Capture the cell that displays the provided text and extract its (X, Y) central coordinate. 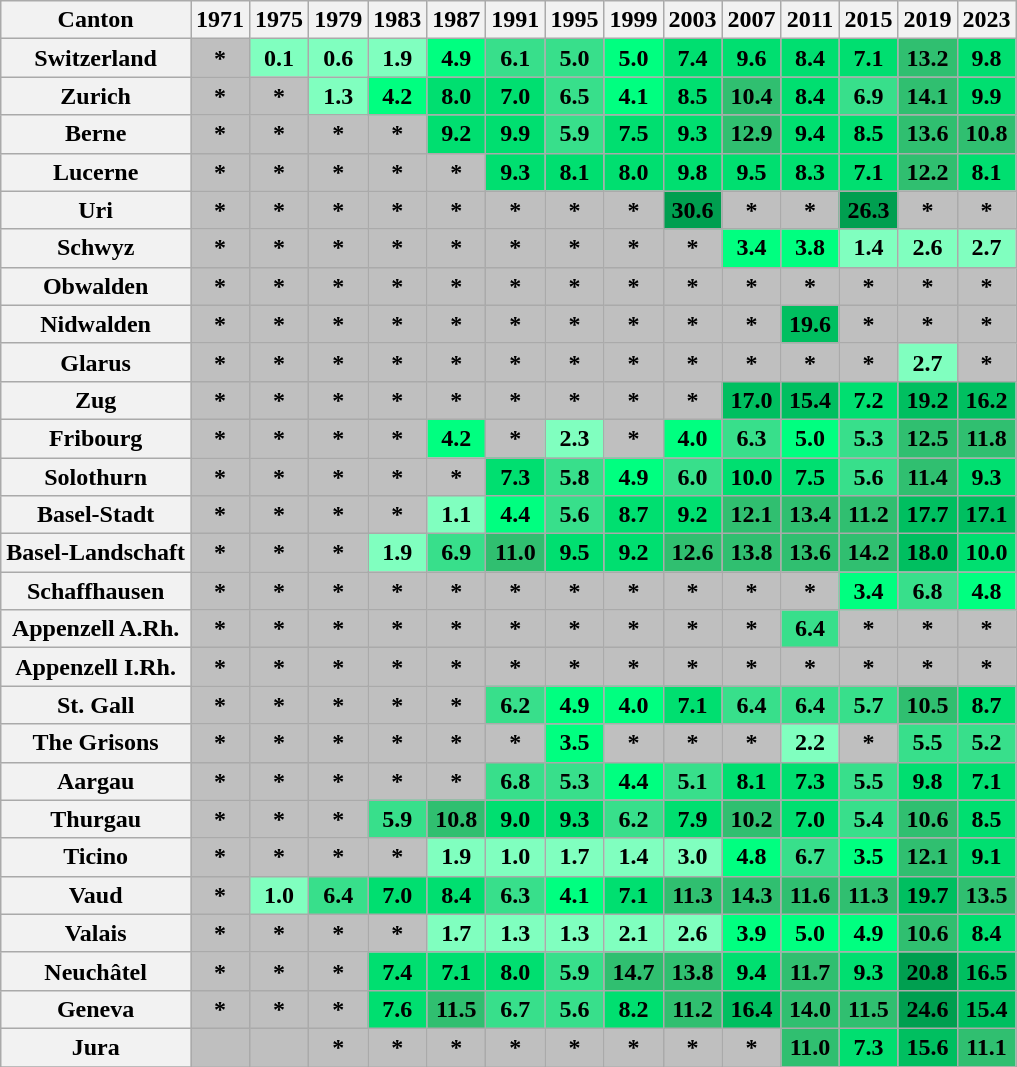
Vaud (96, 895)
5.8 (574, 477)
2.1 (634, 933)
9.0 (516, 819)
1995 (574, 20)
2015 (868, 20)
13.4 (810, 515)
13.2 (928, 58)
Ticino (96, 857)
Lucerne (96, 172)
30.6 (692, 210)
19.2 (928, 400)
7.9 (692, 819)
Berne (96, 134)
Fribourg (96, 438)
15.6 (928, 1047)
2007 (752, 20)
17.7 (928, 515)
Uri (96, 210)
2019 (928, 20)
5.4 (868, 819)
14.3 (752, 895)
Appenzell A.Rh. (96, 629)
8.2 (634, 1009)
Basel-Stadt (96, 515)
1983 (398, 20)
7.2 (868, 400)
0.1 (280, 58)
6.0 (692, 477)
12.9 (752, 134)
5.2 (986, 743)
16.5 (986, 971)
17.0 (752, 400)
The Grisons (96, 743)
13.5 (986, 895)
16.4 (752, 1009)
9.6 (752, 58)
1.1 (456, 515)
12.6 (692, 553)
Schaffhausen (96, 591)
Zurich (96, 96)
19.6 (810, 324)
10.5 (928, 705)
3.8 (810, 248)
18.0 (928, 553)
1991 (516, 20)
Basel-Landschaft (96, 553)
12.2 (928, 172)
19.7 (928, 895)
2.3 (574, 438)
Canton (96, 20)
1987 (456, 20)
3.0 (692, 857)
Appenzell I.Rh. (96, 667)
2003 (692, 20)
3.9 (752, 933)
17.1 (986, 515)
Valais (96, 933)
5.7 (868, 705)
Glarus (96, 362)
1979 (338, 20)
11.6 (810, 895)
1975 (280, 20)
Switzerland (96, 58)
10.4 (752, 96)
16.2 (986, 400)
10.2 (752, 819)
Nidwalden (96, 324)
Thurgau (96, 819)
Solothurn (96, 477)
2023 (986, 20)
Obwalden (96, 286)
2.2 (810, 743)
26.3 (868, 210)
Neuchâtel (96, 971)
9.1 (986, 857)
11.8 (986, 438)
11.1 (986, 1047)
14.2 (868, 553)
12.5 (928, 438)
Aargau (96, 781)
14.7 (634, 971)
6.1 (516, 58)
Zug (96, 400)
24.6 (928, 1009)
14.0 (810, 1009)
20.8 (928, 971)
7.6 (398, 1009)
5.1 (692, 781)
Schwyz (96, 248)
St. Gall (96, 705)
11.4 (928, 477)
1999 (634, 20)
Jura (96, 1047)
2011 (810, 20)
0.6 (338, 58)
6.5 (574, 96)
14.1 (928, 96)
11.7 (810, 971)
Geneva (96, 1009)
1971 (220, 20)
8.3 (810, 172)
